Detect which cell encompasses the target text, then output its [X, Y] center coordinate. 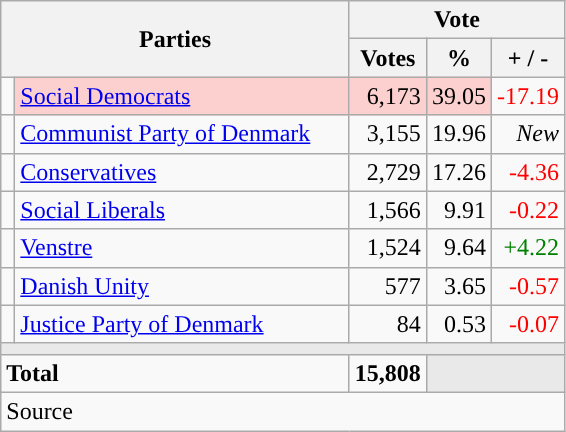
6,173 [388, 96]
Communist Party of Denmark [182, 134]
+ / - [528, 58]
Conservatives [182, 172]
1,524 [388, 248]
2,729 [388, 172]
3.65 [458, 286]
19.96 [458, 134]
3,155 [388, 134]
-4.36 [528, 172]
9.64 [458, 248]
Justice Party of Denmark [182, 324]
-0.07 [528, 324]
-17.19 [528, 96]
Danish Unity [182, 286]
84 [388, 324]
New [528, 134]
+4.22 [528, 248]
17.26 [458, 172]
9.91 [458, 210]
Social Liberals [182, 210]
Source [283, 411]
Total [176, 373]
Social Democrats [182, 96]
Votes [388, 58]
% [458, 58]
0.53 [458, 324]
577 [388, 286]
Vote [456, 20]
Venstre [182, 248]
39.05 [458, 96]
1,566 [388, 210]
-0.22 [528, 210]
-0.57 [528, 286]
15,808 [388, 373]
Parties [176, 39]
